Output the [X, Y] coordinate of the center of the cell containing the given text.  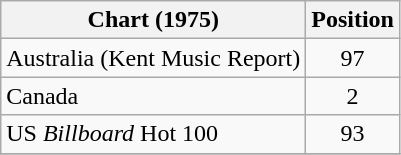
Position [353, 20]
97 [353, 58]
Chart (1975) [154, 20]
Australia (Kent Music Report) [154, 58]
Canada [154, 96]
93 [353, 134]
2 [353, 96]
US Billboard Hot 100 [154, 134]
